From the cell containing the given text, extract its center point as [x, y] coordinate. 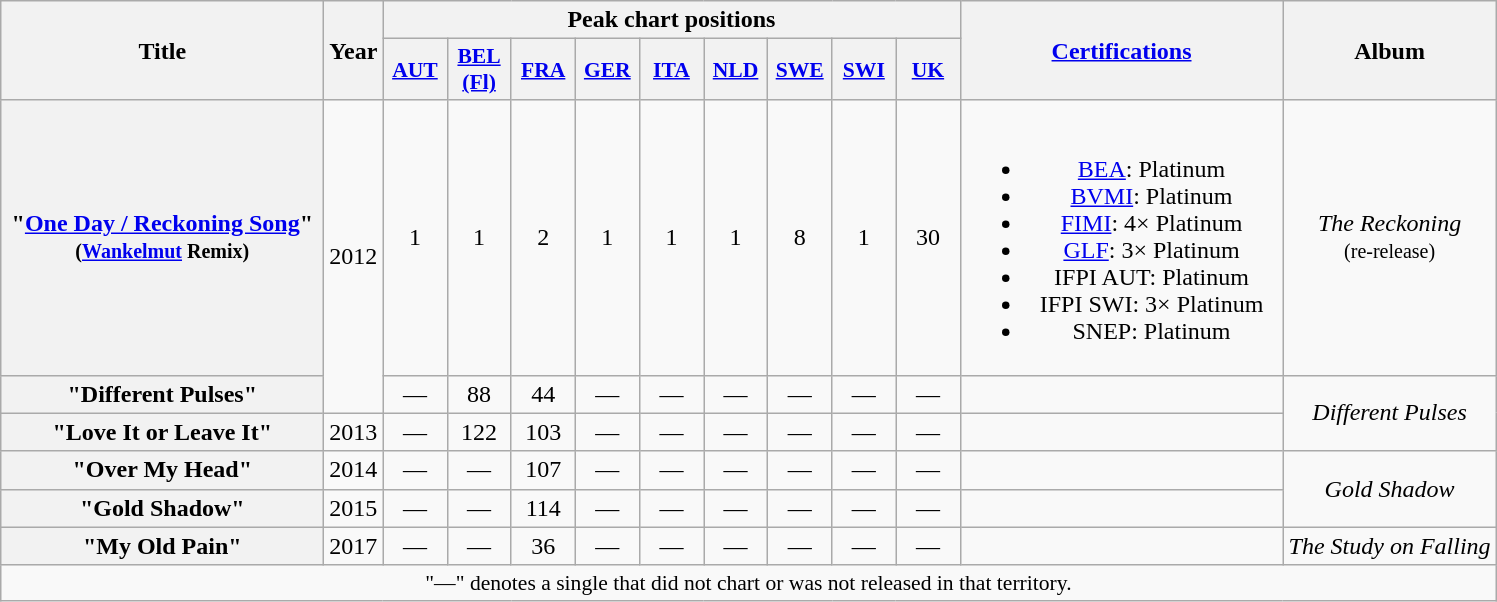
"—" denotes a single that did not chart or was not released in that territory. [748, 583]
"Over My Head" [162, 470]
2014 [354, 470]
Certifications [1122, 50]
AUT [415, 70]
2017 [354, 546]
114 [543, 508]
8 [800, 238]
Different Pulses [1390, 413]
"My Old Pain" [162, 546]
Title [162, 50]
The Study on Falling [1390, 546]
"Different Pulses" [162, 394]
Gold Shadow [1390, 489]
BEL(Fl) [479, 70]
Year [354, 50]
107 [543, 470]
"Gold Shadow" [162, 508]
GER [607, 70]
UK [928, 70]
BEA: PlatinumBVMI: PlatinumFIMI: 4× PlatinumGLF: 3× PlatinumIFPI AUT: PlatinumIFPI SWI: 3× PlatinumSNEP: Platinum [1122, 238]
SWI [864, 70]
"One Day / Reckoning Song"(Wankelmut Remix) [162, 238]
FRA [543, 70]
2013 [354, 432]
The Reckoning(re-release) [1390, 238]
NLD [736, 70]
44 [543, 394]
"Love It or Leave It" [162, 432]
88 [479, 394]
36 [543, 546]
Album [1390, 50]
30 [928, 238]
2015 [354, 508]
122 [479, 432]
2 [543, 238]
SWE [800, 70]
2012 [354, 256]
ITA [671, 70]
103 [543, 432]
Peak chart positions [672, 20]
